Pinpoint the cell where the given text exists, returning its (X, Y) midpoint coordinate. 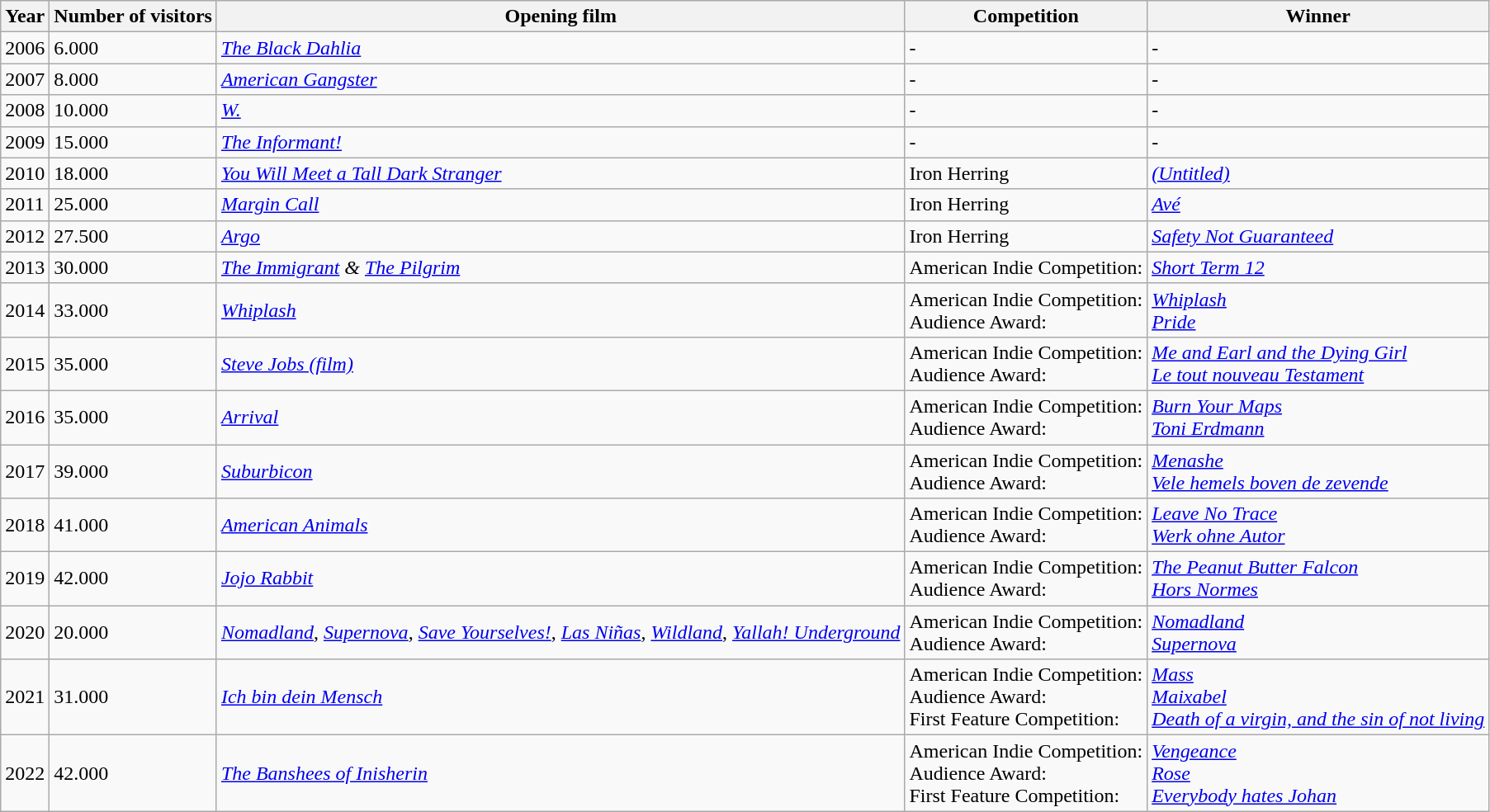
Competition (1026, 17)
15.000 (134, 142)
Steve Jobs (film) (561, 363)
American Gangster (561, 79)
20.000 (134, 632)
8.000 (134, 79)
Avé (1318, 205)
2009 (25, 142)
The Peanut Butter Falcon Hors Normes (1318, 579)
2011 (25, 205)
VengeanceRoseEverybody hates Johan (1318, 773)
2018 (25, 525)
2010 (25, 173)
2007 (25, 79)
Margin Call (561, 205)
33.000 (134, 310)
Burn Your MapsToni Erdmann (1318, 418)
10.000 (134, 111)
Leave No TraceWerk ohne Autor (1318, 525)
2015 (25, 363)
27.500 (134, 236)
Jojo Rabbit (561, 579)
2008 (25, 111)
The Immigrant & The Pilgrim (561, 267)
25.000 (134, 205)
W. (561, 111)
2006 (25, 48)
2017 (25, 470)
Whiplash (561, 310)
American Indie Competition: (1026, 267)
18.000 (134, 173)
31.000 (134, 697)
(Untitled) (1318, 173)
30.000 (134, 267)
The Black Dahlia (561, 48)
2022 (25, 773)
2020 (25, 632)
WhiplashPride (1318, 310)
2012 (25, 236)
You Will Meet a Tall Dark Stranger (561, 173)
2016 (25, 418)
2013 (25, 267)
Opening film (561, 17)
Arrival (561, 418)
Suburbicon (561, 470)
Safety Not Guaranteed (1318, 236)
American Animals (561, 525)
Nomadland, Supernova, Save Yourselves!, Las Niñas, Wildland, Yallah! Underground (561, 632)
Argo (561, 236)
NomadlandSupernova (1318, 632)
Number of visitors (134, 17)
2019 (25, 579)
Winner (1318, 17)
Me and Earl and the Dying GirlLe tout nouveau Testament (1318, 363)
6.000 (134, 48)
2014 (25, 310)
Year (25, 17)
Ich bin dein Mensch (561, 697)
The Banshees of Inisherin (561, 773)
MassMaixabelDeath of a virgin, and the sin of not living (1318, 697)
2021 (25, 697)
The Informant! (561, 142)
Short Term 12 (1318, 267)
39.000 (134, 470)
MenasheVele hemels boven de zevende (1318, 470)
41.000 (134, 525)
